Search for the cell housing the specified text and yield its [X, Y] center coordinate. 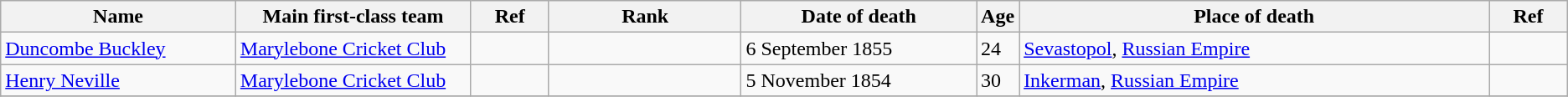
Inkerman, Russian Empire [1255, 80]
Duncombe Buckley [119, 48]
Henry Neville [119, 80]
Age [998, 17]
Place of death [1255, 17]
24 [998, 48]
Sevastopol, Russian Empire [1255, 48]
Rank [645, 17]
Date of death [859, 17]
Name [119, 17]
6 September 1855 [859, 48]
30 [998, 80]
Main first-class team [353, 17]
5 November 1854 [859, 80]
